Return (x, y) of the center of cell containing provided text 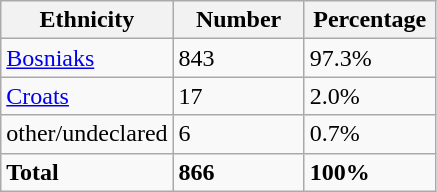
Bosniaks (87, 58)
843 (238, 58)
866 (238, 172)
0.7% (370, 134)
Number (238, 20)
17 (238, 96)
Croats (87, 96)
97.3% (370, 58)
other/undeclared (87, 134)
2.0% (370, 96)
100% (370, 172)
Percentage (370, 20)
Ethnicity (87, 20)
Total (87, 172)
6 (238, 134)
